Identify which cell holds the provided text, then report its [x, y] central coordinate. 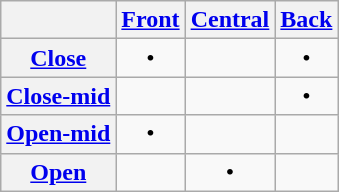
Back [306, 20]
Open [58, 172]
Central [230, 20]
Front [150, 20]
Close [58, 58]
Close-mid [58, 96]
Open-mid [58, 134]
